Return the (x, y) coordinate for the center point of the cell that contains the specified text.  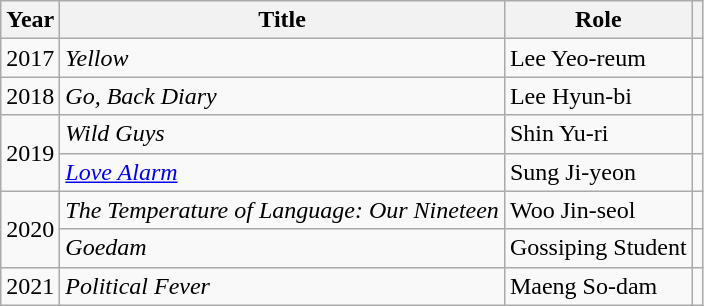
Lee Hyun-bi (598, 96)
Title (282, 20)
Lee Yeo-reum (598, 58)
Go, Back Diary (282, 96)
Gossiping Student (598, 248)
The Temperature of Language: Our Nineteen (282, 210)
Shin Yu-ri (598, 134)
2021 (30, 286)
2017 (30, 58)
2019 (30, 153)
Year (30, 20)
Love Alarm (282, 172)
Sung Ji-yeon (598, 172)
Role (598, 20)
Wild Guys (282, 134)
2018 (30, 96)
Yellow (282, 58)
Woo Jin-seol (598, 210)
Political Fever (282, 286)
Goedam (282, 248)
2020 (30, 229)
Maeng So-dam (598, 286)
